Find where the given text appears and provide that cell's center as [X, Y] coordinate. 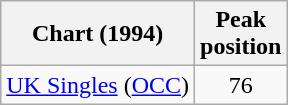
76 [241, 85]
Chart (1994) [98, 34]
UK Singles (OCC) [98, 85]
Peakposition [241, 34]
